Output the (x, y) coordinate of the center of the cell containing the given text.  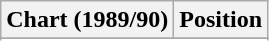
Position (221, 20)
Chart (1989/90) (88, 20)
